Capture the cell that displays the provided text and extract its [x, y] central coordinate. 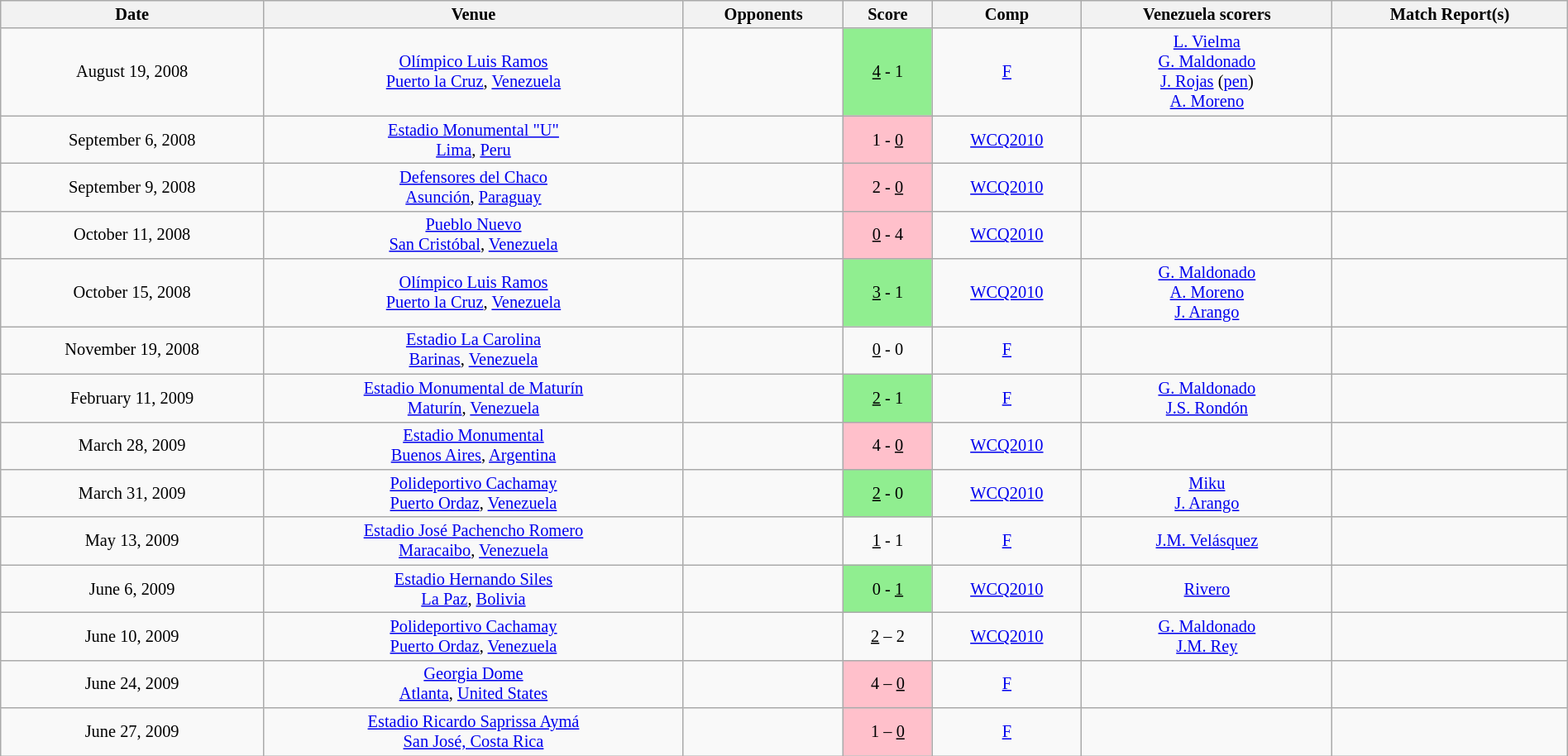
Pueblo NuevoSan Cristóbal, Venezuela [473, 235]
Miku J. Arango [1207, 493]
1 - 0 [888, 140]
G. Maldonado J.S. Rondón [1207, 398]
March 28, 2009 [132, 446]
Estadio José Pachencho RomeroMaracaibo, Venezuela [473, 541]
June 10, 2009 [132, 636]
September 9, 2008 [132, 187]
0 - 0 [888, 350]
June 27, 2009 [132, 732]
Opponents [763, 14]
February 11, 2009 [132, 398]
0 - 4 [888, 235]
3 - 1 [888, 293]
1 - 1 [888, 541]
Venezuela scorers [1207, 14]
4 - 1 [888, 72]
4 - 0 [888, 446]
November 19, 2008 [132, 350]
Date [132, 14]
Estadio Monumental "U"Lima, Peru [473, 140]
June 6, 2009 [132, 589]
4 – 0 [888, 684]
Georgia DomeAtlanta, United States [473, 684]
L. Vielma G. Maldonado J. Rojas (pen)A. Moreno [1207, 72]
Estadio La CarolinaBarinas, Venezuela [473, 350]
March 31, 2009 [132, 493]
October 11, 2008 [132, 235]
Rivero [1207, 589]
Venue [473, 14]
J.M. Velásquez [1207, 541]
Defensores del ChacoAsunción, Paraguay [473, 187]
0 - 1 [888, 589]
2 – 2 [888, 636]
Match Report(s) [1450, 14]
2 - 1 [888, 398]
Estadio MonumentalBuenos Aires, Argentina [473, 446]
June 24, 2009 [132, 684]
Estadio Monumental de MaturínMaturín, Venezuela [473, 398]
Comp [1007, 14]
Estadio Hernando SilesLa Paz, Bolivia [473, 589]
G. Maldonado A. Moreno J. Arango [1207, 293]
1 – 0 [888, 732]
May 13, 2009 [132, 541]
August 19, 2008 [132, 72]
September 6, 2008 [132, 140]
Score [888, 14]
G. Maldonado J.M. Rey [1207, 636]
October 15, 2008 [132, 293]
Estadio Ricardo Saprissa AymáSan José, Costa Rica [473, 732]
